Find where the given text appears and provide that cell's center as [x, y] coordinate. 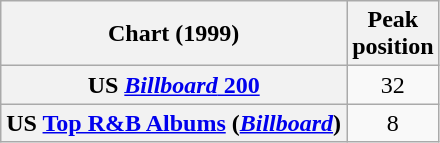
8 [393, 123]
Chart (1999) [174, 34]
Peak position [393, 34]
32 [393, 85]
US Top R&B Albums (Billboard) [174, 123]
US Billboard 200 [174, 85]
